Return the [X, Y] coordinate for the center point of the cell that contains the specified text.  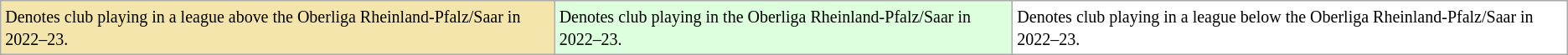
Denotes club playing in the Oberliga Rheinland-Pfalz/Saar in 2022–23. [784, 28]
Denotes club playing in a league above the Oberliga Rheinland-Pfalz/Saar in 2022–23. [278, 28]
Denotes club playing in a league below the Oberliga Rheinland-Pfalz/Saar in 2022–23. [1290, 28]
